Locate the cell with the specified text and output its [x, y] center coordinate. 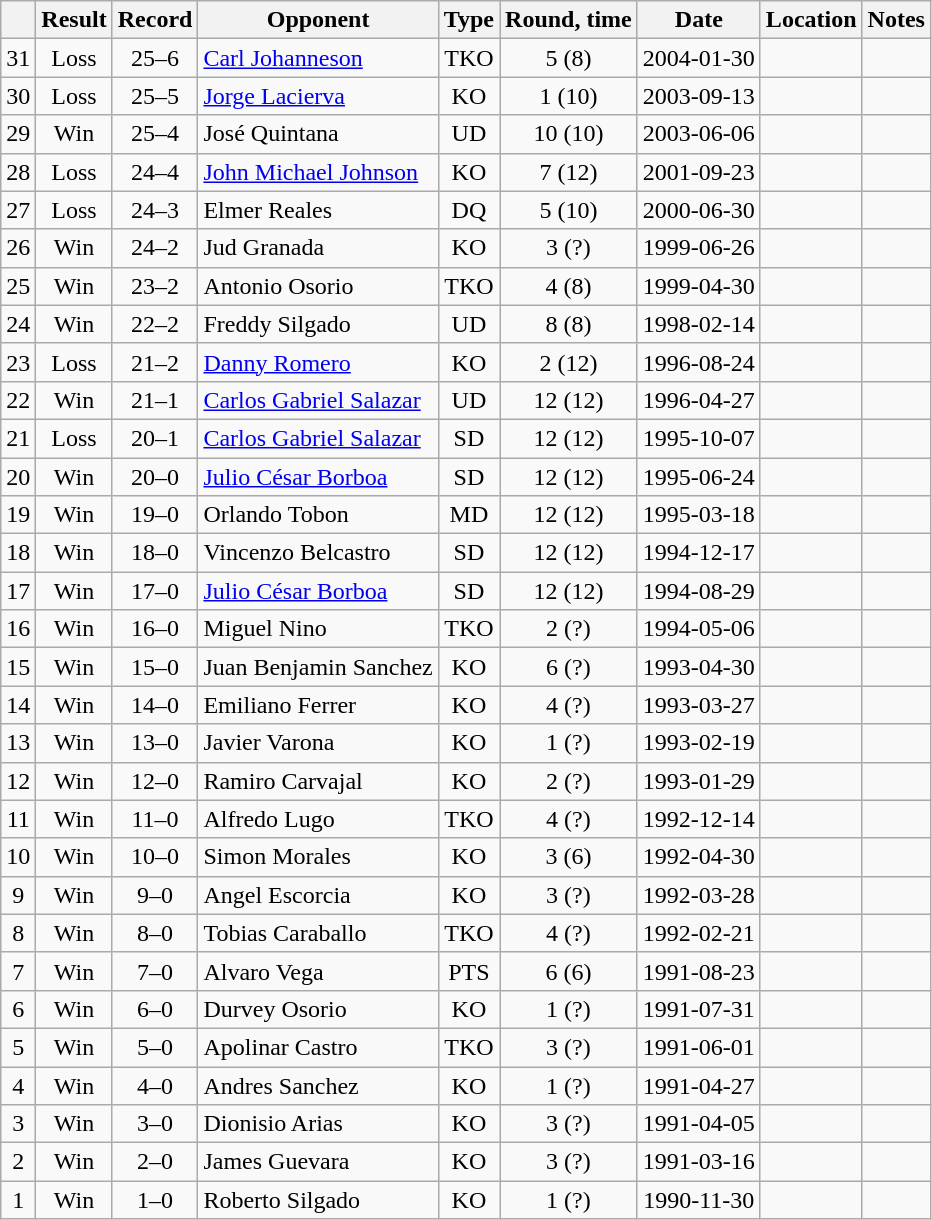
2 (12) [569, 362]
Elmer Reales [318, 210]
31 [18, 58]
Tobias Caraballo [318, 933]
14–0 [155, 705]
1991-06-01 [698, 1047]
1991-07-31 [698, 1009]
5 (8) [569, 58]
Andres Sanchez [318, 1085]
21–1 [155, 400]
1999-06-26 [698, 248]
24–2 [155, 248]
1993-03-27 [698, 705]
9–0 [155, 895]
Freddy Silgado [318, 324]
Notes [896, 20]
4 [18, 1085]
7 (12) [569, 172]
11 [18, 819]
Apolinar Castro [318, 1047]
1992-12-14 [698, 819]
2001-09-23 [698, 172]
25–5 [155, 96]
22–2 [155, 324]
2004-01-30 [698, 58]
Alvaro Vega [318, 971]
6 [18, 1009]
Roberto Silgado [318, 1200]
29 [18, 134]
1992-04-30 [698, 857]
1–0 [155, 1200]
1990-11-30 [698, 1200]
Angel Escorcia [318, 895]
Simon Morales [318, 857]
15 [18, 667]
2 [18, 1162]
7 [18, 971]
24 [18, 324]
16 [18, 629]
James Guevara [318, 1162]
25 [18, 286]
10–0 [155, 857]
20–0 [155, 477]
Miguel Nino [318, 629]
20 [18, 477]
Jorge Lacierva [318, 96]
1991-08-23 [698, 971]
24–4 [155, 172]
6–0 [155, 1009]
22 [18, 400]
11–0 [155, 819]
14 [18, 705]
1994-08-29 [698, 591]
John Michael Johnson [318, 172]
1992-02-21 [698, 933]
5 (10) [569, 210]
Durvey Osorio [318, 1009]
9 [18, 895]
25–6 [155, 58]
1991-04-27 [698, 1085]
21 [18, 438]
3 (6) [569, 857]
Antonio Osorio [318, 286]
23 [18, 362]
Vincenzo Belcastro [318, 553]
PTS [468, 971]
20–1 [155, 438]
1 (10) [569, 96]
Result [74, 20]
Date [698, 20]
17–0 [155, 591]
12–0 [155, 781]
1995-03-18 [698, 515]
Location [811, 20]
MD [468, 515]
1995-10-07 [698, 438]
1999-04-30 [698, 286]
19–0 [155, 515]
2003-06-06 [698, 134]
Opponent [318, 20]
8 (8) [569, 324]
18 [18, 553]
1996-04-27 [698, 400]
8–0 [155, 933]
Type [468, 20]
1994-12-17 [698, 553]
Dionisio Arias [318, 1124]
15–0 [155, 667]
Danny Romero [318, 362]
Record [155, 20]
3–0 [155, 1124]
DQ [468, 210]
18–0 [155, 553]
1995-06-24 [698, 477]
3 [18, 1124]
5–0 [155, 1047]
2003-09-13 [698, 96]
25–4 [155, 134]
7–0 [155, 971]
Carl Johanneson [318, 58]
1996-08-24 [698, 362]
12 [18, 781]
1991-04-05 [698, 1124]
5 [18, 1047]
26 [18, 248]
1993-01-29 [698, 781]
Ramiro Carvajal [318, 781]
1998-02-14 [698, 324]
Jud Granada [318, 248]
Orlando Tobon [318, 515]
Javier Varona [318, 743]
8 [18, 933]
1994-05-06 [698, 629]
Emiliano Ferrer [318, 705]
1993-02-19 [698, 743]
28 [18, 172]
13 [18, 743]
1993-04-30 [698, 667]
6 (6) [569, 971]
24–3 [155, 210]
4 (8) [569, 286]
19 [18, 515]
6 (?) [569, 667]
1991-03-16 [698, 1162]
13–0 [155, 743]
16–0 [155, 629]
10 (10) [569, 134]
Alfredo Lugo [318, 819]
23–2 [155, 286]
1992-03-28 [698, 895]
30 [18, 96]
21–2 [155, 362]
Round, time [569, 20]
1 [18, 1200]
2000-06-30 [698, 210]
4–0 [155, 1085]
Juan Benjamin Sanchez [318, 667]
José Quintana [318, 134]
27 [18, 210]
10 [18, 857]
17 [18, 591]
2–0 [155, 1162]
